Detect which cell encompasses the target text, then output its [X, Y] center coordinate. 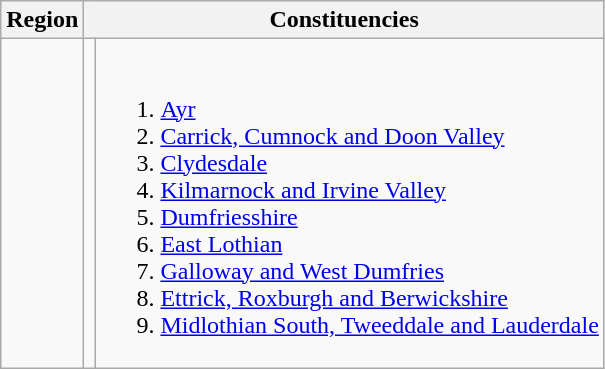
Region [42, 20]
Constituencies [344, 20]
